Capture the cell that displays the provided text and extract its [x, y] central coordinate. 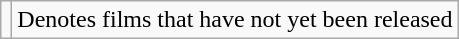
Denotes films that have not yet been released [235, 20]
